Provide the (x, y) coordinate of the cell's center where the given text is located.  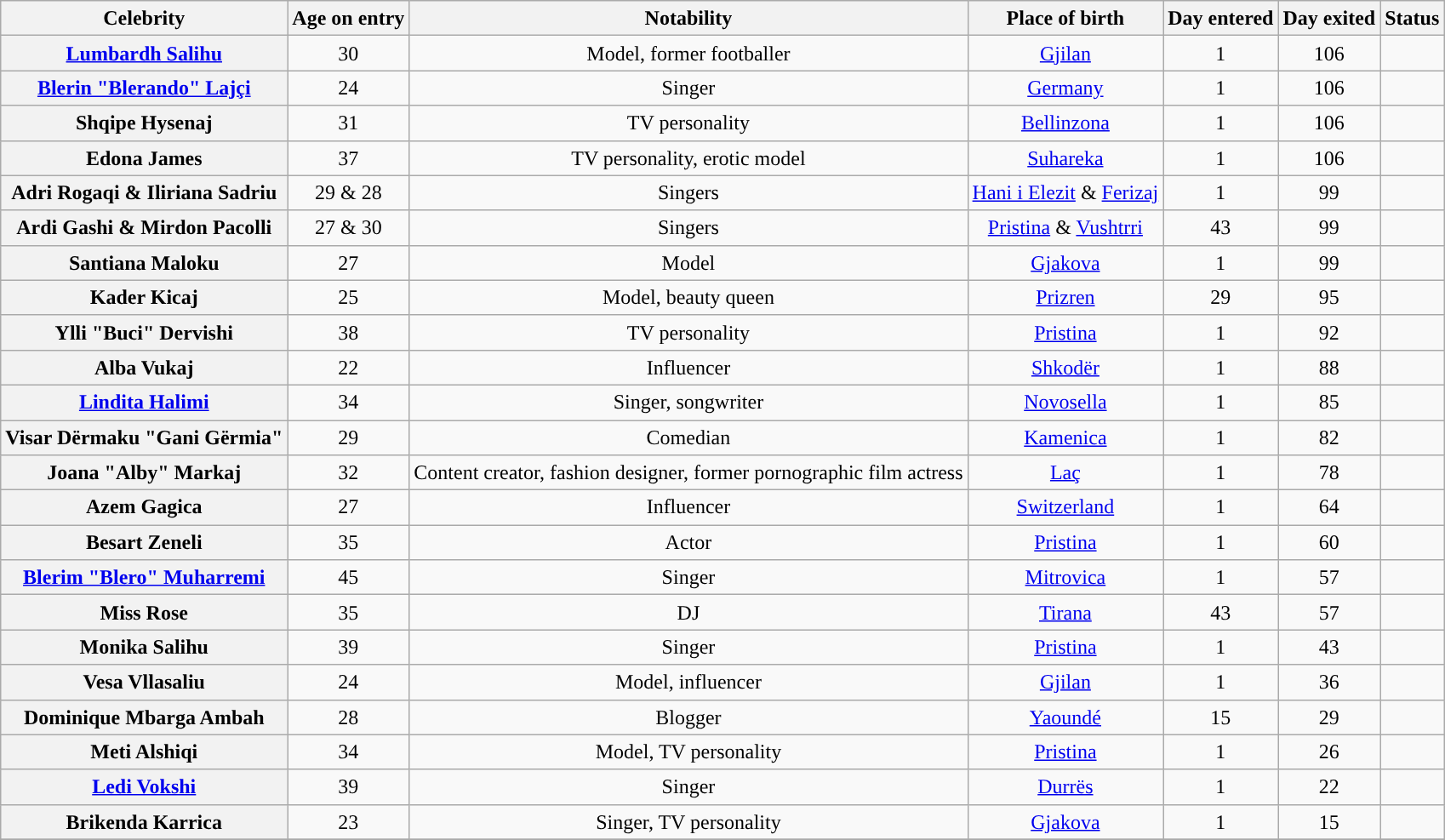
36 (1329, 683)
TV personality, erotic model (688, 158)
Kamenica (1065, 437)
Comedian (688, 437)
Hani i Elezit & Ferizaj (1065, 192)
Day exited (1329, 19)
Actor (688, 543)
60 (1329, 543)
Shqipe Hysenaj (145, 123)
64 (1329, 507)
Ylli "Buci" Dervishi (145, 332)
38 (349, 332)
29 & 28 (349, 192)
Adri Rogaqi & Iliriana Sadriu (145, 192)
Tirana (1065, 613)
Age on entry (349, 19)
Switzerland (1065, 507)
82 (1329, 437)
45 (349, 577)
Pristina & Vushtrri (1065, 228)
Model, influencer (688, 683)
Yaoundé (1065, 717)
DJ (688, 613)
Singer, TV personality (688, 822)
Joana "Alby" Markaj (145, 473)
25 (349, 298)
26 (1329, 752)
Suhareka (1065, 158)
Ledi Vokshi (145, 786)
30 (349, 53)
Laç (1065, 473)
Monika Salihu (145, 647)
Bellinzona (1065, 123)
Vesa Vllasaliu (145, 683)
Content creator, fashion designer, former pornographic film actress (688, 473)
Blerim "Blero" Muharremi (145, 577)
78 (1329, 473)
Alba Vukaj (145, 368)
Model (688, 262)
Santiana Maloku (145, 262)
Model, beauty queen (688, 298)
Edona James (145, 158)
Blogger (688, 717)
Germany (1065, 89)
88 (1329, 368)
92 (1329, 332)
Place of birth (1065, 19)
Besart Zeneli (145, 543)
Mitrovica (1065, 577)
Lindita Halimi (145, 402)
85 (1329, 402)
Brikenda Karrica (145, 822)
Dominique Mbarga Ambah (145, 717)
Novosella (1065, 402)
28 (349, 717)
Miss Rose (145, 613)
Singer, songwriter (688, 402)
Notability (688, 19)
Meti Alshiqi (145, 752)
Model, former footballer (688, 53)
Status (1413, 19)
31 (349, 123)
Celebrity (145, 19)
Lumbardh Salihu (145, 53)
Blerin "Blerando" Lajçi (145, 89)
Model, TV personality (688, 752)
Prizren (1065, 298)
37 (349, 158)
Visar Dërmaku "Gani Gërmia" (145, 437)
23 (349, 822)
Durrës (1065, 786)
95 (1329, 298)
Ardi Gashi & Mirdon Pacolli (145, 228)
Kader Kicaj (145, 298)
27 & 30 (349, 228)
32 (349, 473)
Azem Gagica (145, 507)
Day entered (1220, 19)
Shkodër (1065, 368)
